Find where the given text appears and provide that cell's center as (x, y) coordinate. 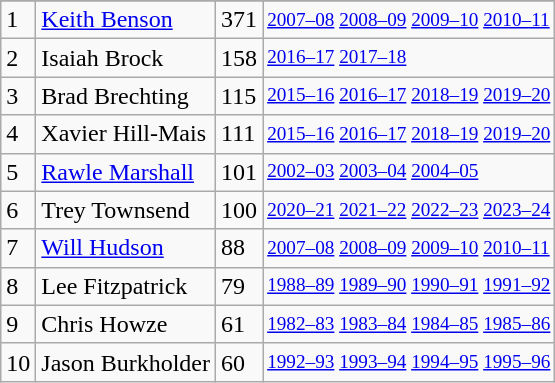
Chris Howze (126, 324)
Lee Fitzpatrick (126, 286)
Will Hudson (126, 248)
3 (18, 96)
158 (240, 58)
101 (240, 172)
7 (18, 248)
Keith Benson (126, 20)
1 (18, 20)
4 (18, 134)
9 (18, 324)
1988–89 1989–90 1990–91 1991–92 (409, 286)
Rawle Marshall (126, 172)
2016–17 2017–18 (409, 58)
79 (240, 286)
61 (240, 324)
111 (240, 134)
Jason Burkholder (126, 362)
2002–03 2003–04 2004–05 (409, 172)
Xavier Hill-Mais (126, 134)
2020–21 2021–22 2022–23 2023–24 (409, 210)
5 (18, 172)
2 (18, 58)
Brad Brechting (126, 96)
10 (18, 362)
8 (18, 286)
100 (240, 210)
60 (240, 362)
371 (240, 20)
1992–93 1993–94 1994–95 1995–96 (409, 362)
6 (18, 210)
88 (240, 248)
Trey Townsend (126, 210)
115 (240, 96)
Isaiah Brock (126, 58)
1982–83 1983–84 1984–85 1985–86 (409, 324)
